Determine the [X, Y] coordinate at the center of the cell enclosing the given text.  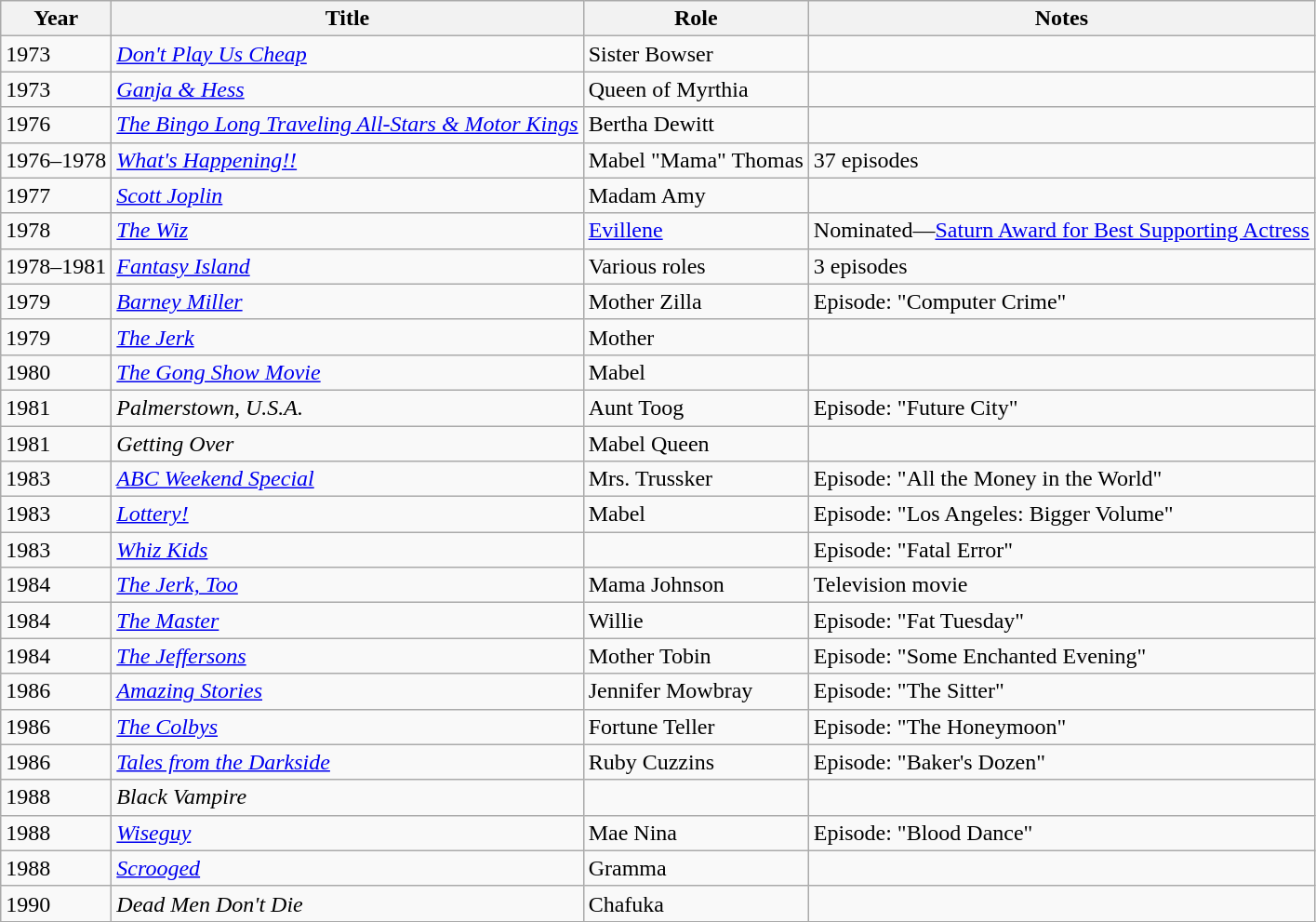
Whiz Kids [348, 550]
Mrs. Trussker [696, 479]
Episode: "Blood Dance" [1061, 833]
Fortune Teller [696, 727]
Evillene [696, 231]
Getting Over [348, 444]
Nominated—Saturn Award for Best Supporting Actress [1061, 231]
Mother [696, 337]
Lottery! [348, 514]
37 episodes [1061, 160]
Episode: "Future City" [1061, 408]
1980 [56, 372]
1976–1978 [56, 160]
Episode: "Some Enchanted Evening" [1061, 656]
1978 [56, 231]
Aunt Toog [696, 408]
1976 [56, 125]
Fantasy Island [348, 266]
What's Happening!! [348, 160]
The Jerk [348, 337]
Jennifer Mowbray [696, 691]
Palmerstown, U.S.A. [348, 408]
Episode: "The Honeymoon" [1061, 727]
1977 [56, 195]
Madam Amy [696, 195]
Episode: "Fatal Error" [1061, 550]
Queen of Myrthia [696, 89]
The Colbys [348, 727]
Mother Tobin [696, 656]
Episode: "Baker's Dozen" [1061, 762]
Ganja & Hess [348, 89]
Don't Play Us Cheap [348, 54]
Mama Johnson [696, 585]
1978–1981 [56, 266]
Chafuka [696, 903]
Scott Joplin [348, 195]
Ruby Cuzzins [696, 762]
Bertha Dewitt [696, 125]
The Jerk, Too [348, 585]
Episode: "The Sitter" [1061, 691]
1990 [56, 903]
The Gong Show Movie [348, 372]
Mabel "Mama" Thomas [696, 160]
Willie [696, 621]
Dead Men Don't Die [348, 903]
The Jeffersons [348, 656]
ABC Weekend Special [348, 479]
Sister Bowser [696, 54]
Mae Nina [696, 833]
Tales from the Darkside [348, 762]
Gramma [696, 868]
The Bingo Long Traveling All-Stars & Motor Kings [348, 125]
3 episodes [1061, 266]
Episode: "Computer Crime" [1061, 301]
Episode: "Los Angeles: Bigger Volume" [1061, 514]
Scrooged [348, 868]
Wiseguy [348, 833]
Title [348, 19]
Black Vampire [348, 797]
Amazing Stories [348, 691]
Year [56, 19]
The Master [348, 621]
Notes [1061, 19]
The Wiz [348, 231]
Barney Miller [348, 301]
Mabel Queen [696, 444]
Role [696, 19]
Mother Zilla [696, 301]
Television movie [1061, 585]
Various roles [696, 266]
Episode: "All the Money in the World" [1061, 479]
Episode: "Fat Tuesday" [1061, 621]
